For the text-containing cell, return its midpoint in (x, y) coordinate format. 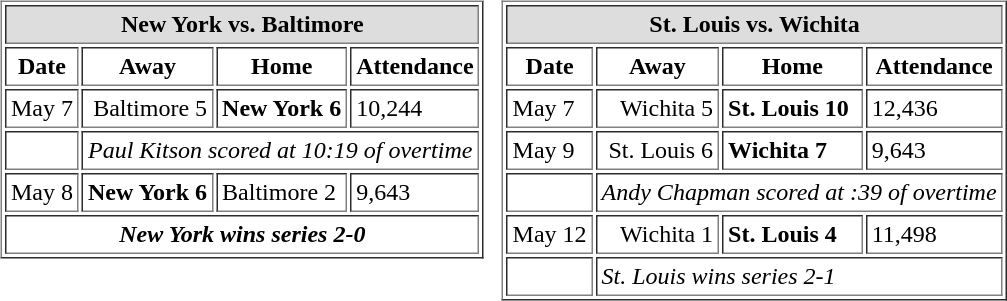
Baltimore 5 (148, 108)
May 8 (42, 192)
Andy Chapman scored at :39 of overtime (800, 192)
New York wins series 2-0 (242, 234)
Wichita 7 (792, 150)
Baltimore 2 (282, 192)
St. Louis wins series 2-1 (800, 276)
St. Louis vs. Wichita (755, 24)
10,244 (414, 108)
May 9 (550, 150)
St. Louis 6 (658, 150)
Paul Kitson scored at 10:19 of overtime (281, 150)
12,436 (934, 108)
Wichita 5 (658, 108)
11,498 (934, 234)
Wichita 1 (658, 234)
May 12 (550, 234)
St. Louis 10 (792, 108)
New York vs. Baltimore (242, 24)
St. Louis 4 (792, 234)
